Return the [X, Y] coordinate for the center point of the cell that contains the specified text.  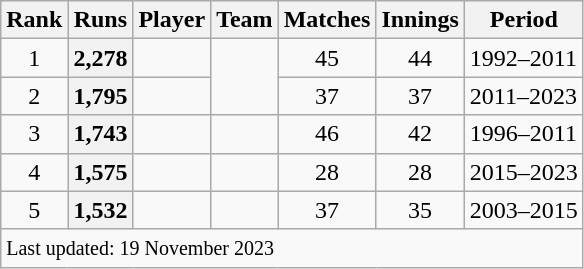
4 [34, 172]
1992–2011 [524, 58]
Runs [100, 20]
Period [524, 20]
1,743 [100, 134]
2003–2015 [524, 210]
1,795 [100, 96]
Matches [327, 20]
1 [34, 58]
45 [327, 58]
1,575 [100, 172]
2,278 [100, 58]
1996–2011 [524, 134]
3 [34, 134]
2 [34, 96]
Last updated: 19 November 2023 [292, 248]
35 [420, 210]
44 [420, 58]
2015–2023 [524, 172]
1,532 [100, 210]
Player [172, 20]
2011–2023 [524, 96]
Rank [34, 20]
42 [420, 134]
46 [327, 134]
Team [245, 20]
Innings [420, 20]
5 [34, 210]
